Determine the (X, Y) coordinate at the center of the cell enclosing the given text.  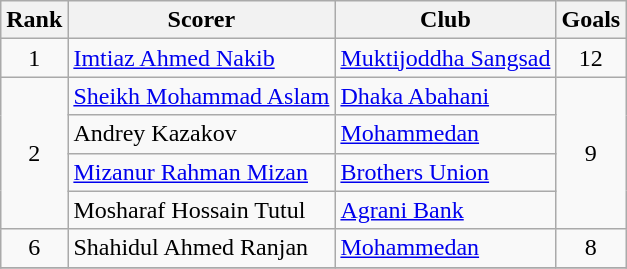
Scorer (202, 20)
8 (591, 248)
Shahidul Ahmed Ranjan (202, 248)
12 (591, 58)
Dhaka Abahani (446, 96)
Muktijoddha Sangsad (446, 58)
Goals (591, 20)
2 (34, 153)
Rank (34, 20)
Andrey Kazakov (202, 134)
Brothers Union (446, 172)
Agrani Bank (446, 210)
9 (591, 153)
Mosharaf Hossain Tutul (202, 210)
Sheikh Mohammad Aslam (202, 96)
Club (446, 20)
Mizanur Rahman Mizan (202, 172)
Imtiaz Ahmed Nakib (202, 58)
6 (34, 248)
1 (34, 58)
